Search for the cell housing the specified text and yield its [X, Y] center coordinate. 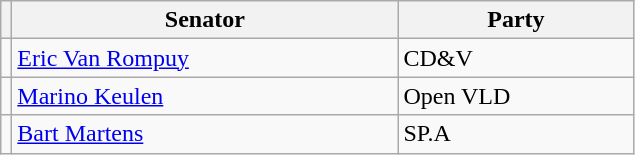
Bart Martens [205, 134]
Open VLD [516, 96]
SP.A [516, 134]
Party [516, 20]
Marino Keulen [205, 96]
CD&V [516, 58]
Senator [205, 20]
Eric Van Rompuy [205, 58]
